Provide the (X, Y) coordinate of the cell's center where the given text is located.  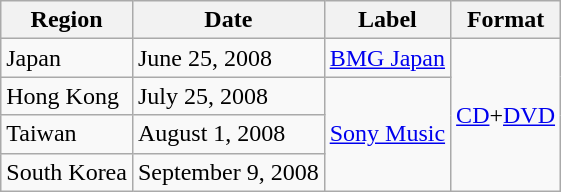
Label (387, 20)
Sony Music (387, 134)
July 25, 2008 (228, 96)
Format (506, 20)
BMG Japan (387, 58)
June 25, 2008 (228, 58)
Hong Kong (67, 96)
Region (67, 20)
Date (228, 20)
South Korea (67, 172)
September 9, 2008 (228, 172)
CD+DVD (506, 115)
Japan (67, 58)
Taiwan (67, 134)
August 1, 2008 (228, 134)
